For the text-containing cell, return its midpoint in (X, Y) coordinate format. 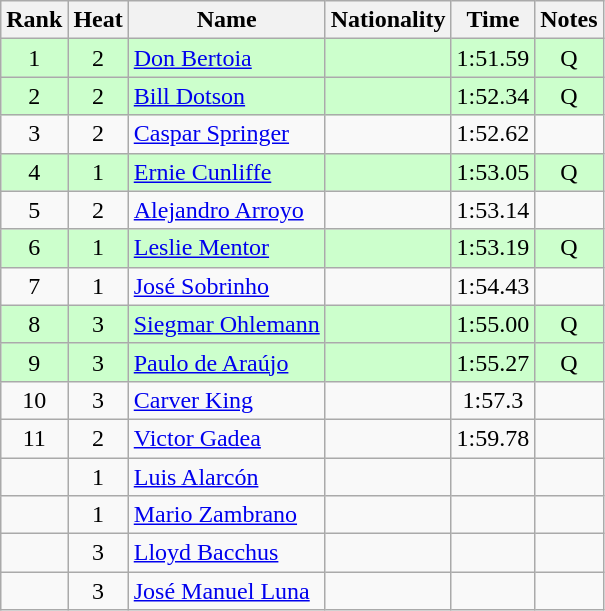
Time (493, 20)
1:54.43 (493, 286)
1:53.05 (493, 172)
Name (226, 20)
9 (34, 362)
Nationality (388, 20)
José Sobrinho (226, 286)
Rank (34, 20)
1:55.00 (493, 324)
8 (34, 324)
Siegmar Ohlemann (226, 324)
1:55.27 (493, 362)
Notes (569, 20)
1:52.62 (493, 134)
Paulo de Araújo (226, 362)
5 (34, 210)
1:59.78 (493, 438)
7 (34, 286)
Don Bertoia (226, 58)
Mario Zambrano (226, 515)
Luis Alarcón (226, 477)
Alejandro Arroyo (226, 210)
Ernie Cunliffe (226, 172)
Bill Dotson (226, 96)
4 (34, 172)
José Manuel Luna (226, 591)
Leslie Mentor (226, 248)
1:57.3 (493, 400)
1:51.59 (493, 58)
10 (34, 400)
Caspar Springer (226, 134)
Victor Gadea (226, 438)
Heat (98, 20)
1:53.19 (493, 248)
1:52.34 (493, 96)
6 (34, 248)
11 (34, 438)
Lloyd Bacchus (226, 553)
Carver King (226, 400)
1:53.14 (493, 210)
